Return [X, Y] of the center of cell containing provided text 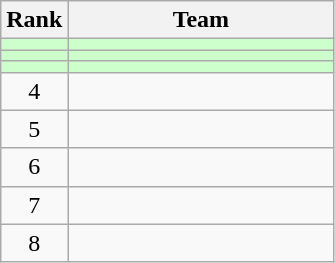
6 [34, 167]
Rank [34, 20]
5 [34, 129]
4 [34, 91]
8 [34, 243]
Team [201, 20]
7 [34, 205]
